Determine the (X, Y) coordinate at the center of the cell enclosing the given text.  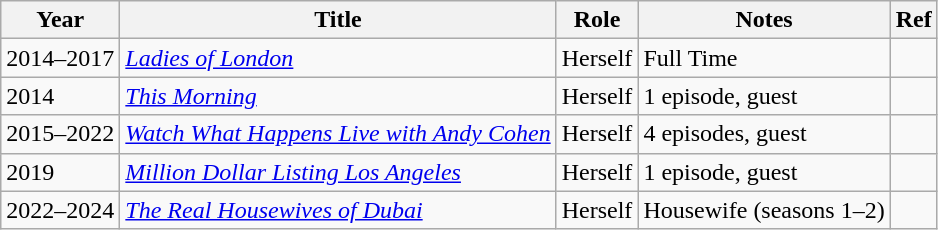
2014–2017 (60, 58)
Housewife (seasons 1–2) (764, 210)
Ref (914, 20)
Role (597, 20)
Full Time (764, 58)
This Morning (338, 96)
2014 (60, 96)
Notes (764, 20)
The Real Housewives of Dubai (338, 210)
Year (60, 20)
2022–2024 (60, 210)
Ladies of London (338, 58)
Million Dollar Listing Los Angeles (338, 172)
2019 (60, 172)
Watch What Happens Live with Andy Cohen (338, 134)
2015–2022 (60, 134)
4 episodes, guest (764, 134)
Title (338, 20)
